Search for the cell housing the specified text and yield its (x, y) center coordinate. 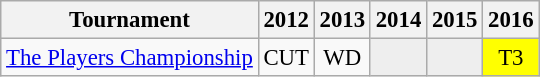
2012 (286, 20)
WD (342, 58)
2015 (455, 20)
T3 (511, 58)
2016 (511, 20)
CUT (286, 58)
Tournament (130, 20)
2013 (342, 20)
The Players Championship (130, 58)
2014 (398, 20)
